Output the [X, Y] coordinate of the center of the cell containing the given text.  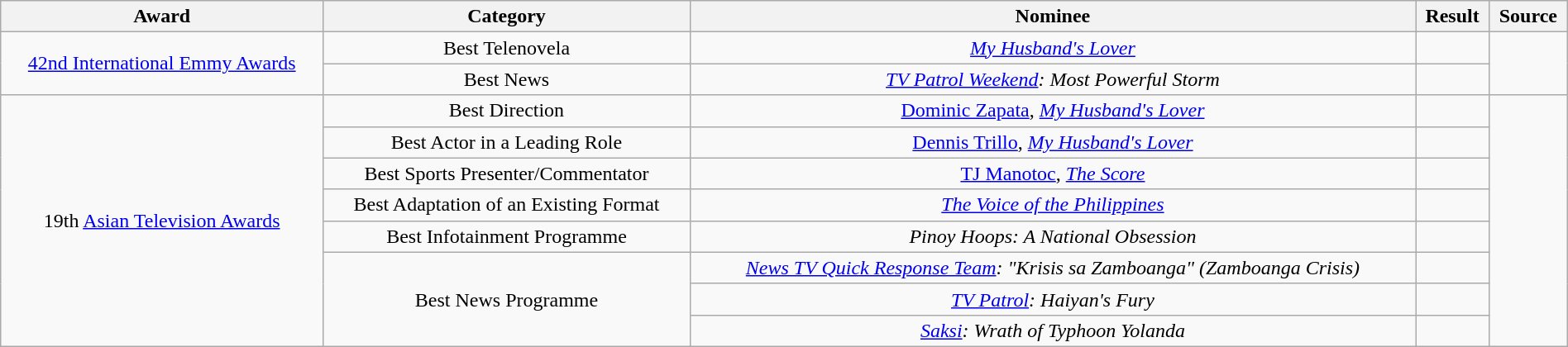
Dominic Zapata, My Husband's Lover [1052, 111]
TJ Manotoc, The Score [1052, 173]
Best News [507, 79]
News TV Quick Response Team: "Krisis sa Zamboanga" (Zamboanga Crisis) [1052, 268]
Best Sports Presenter/Commentator [507, 173]
My Husband's Lover [1052, 48]
Best Actor in a Leading Role [507, 142]
Best Direction [507, 111]
19th Asian Television Awards [162, 221]
Saksi: Wrath of Typhoon Yolanda [1052, 330]
Award [162, 17]
Nominee [1052, 17]
Best Infotainment Programme [507, 236]
Result [1452, 17]
Best Telenovela [507, 48]
The Voice of the Philippines [1052, 205]
TV Patrol: Haiyan's Fury [1052, 299]
Dennis Trillo, My Husband's Lover [1052, 142]
Category [507, 17]
Source [1528, 17]
Best Adaptation of an Existing Format [507, 205]
TV Patrol Weekend: Most Powerful Storm [1052, 79]
42nd International Emmy Awards [162, 64]
Best News Programme [507, 299]
Pinoy Hoops: A National Obsession [1052, 236]
